For the text-containing cell, return its midpoint in [x, y] coordinate format. 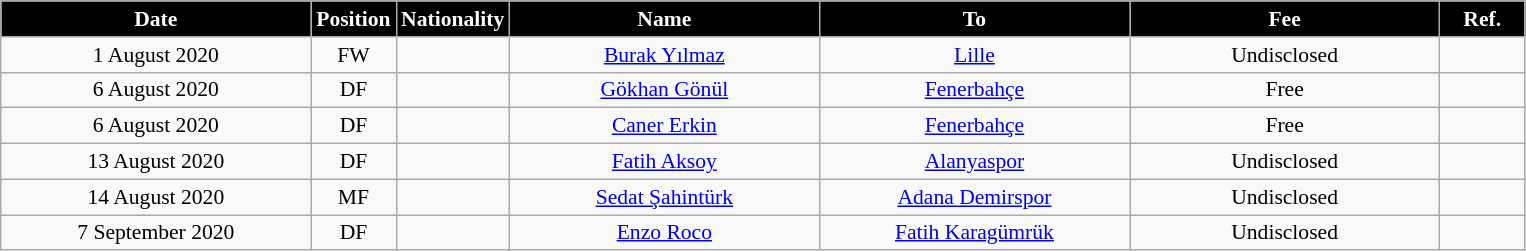
13 August 2020 [156, 162]
Caner Erkin [664, 126]
Sedat Şahintürk [664, 197]
To [974, 19]
Fatih Karagümrük [974, 233]
1 August 2020 [156, 55]
Fatih Aksoy [664, 162]
Enzo Roco [664, 233]
14 August 2020 [156, 197]
FW [354, 55]
Ref. [1482, 19]
Adana Demirspor [974, 197]
Fee [1285, 19]
Position [354, 19]
Date [156, 19]
Name [664, 19]
Burak Yılmaz [664, 55]
Nationality [452, 19]
MF [354, 197]
7 September 2020 [156, 233]
Gökhan Gönül [664, 90]
Lille [974, 55]
Alanyaspor [974, 162]
